Provide the [X, Y] coordinate of the cell's center where the given text is located.  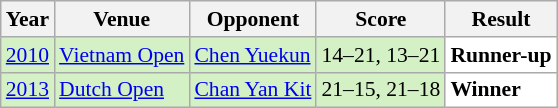
2013 [28, 90]
Chan Yan Kit [252, 90]
Opponent [252, 19]
Vietnam Open [122, 55]
Chen Yuekun [252, 55]
Dutch Open [122, 90]
14–21, 13–21 [380, 55]
Venue [122, 19]
Runner-up [500, 55]
Year [28, 19]
Score [380, 19]
21–15, 21–18 [380, 90]
Winner [500, 90]
2010 [28, 55]
Result [500, 19]
